Search for the cell housing the specified text and yield its [x, y] center coordinate. 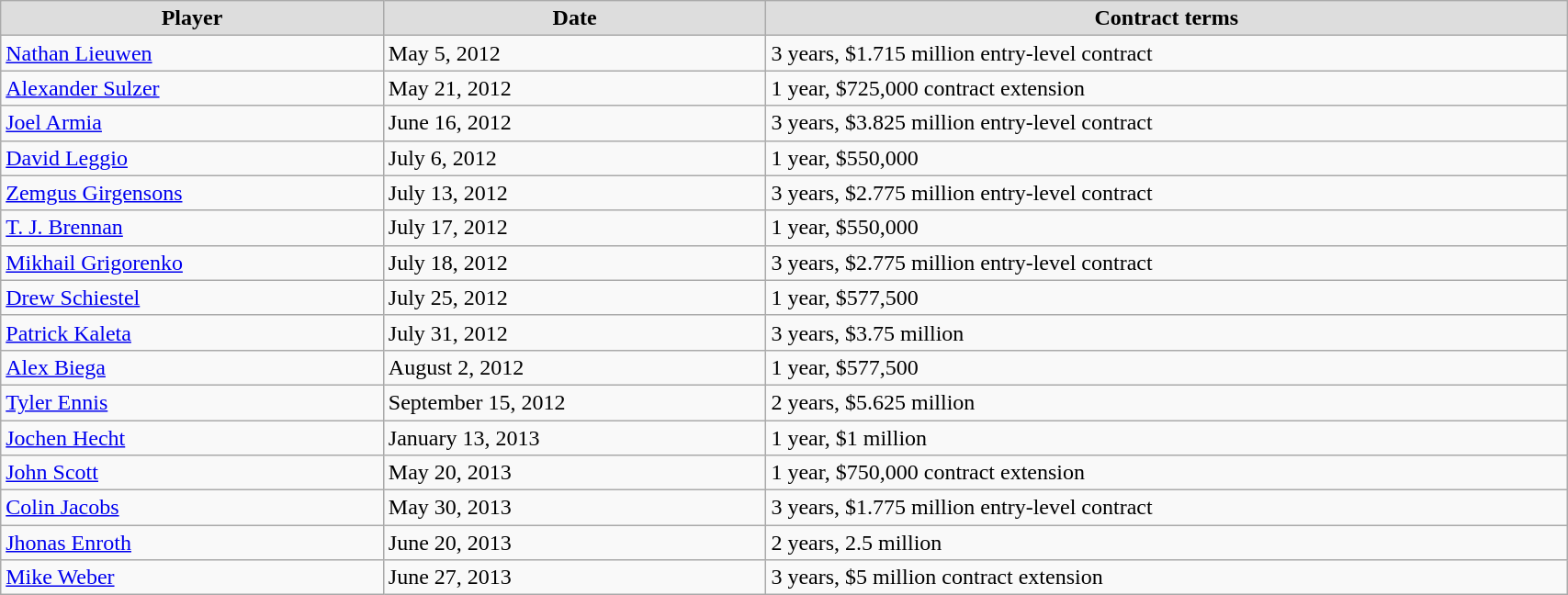
3 years, $5 million contract extension [1167, 578]
June 16, 2012 [575, 123]
May 20, 2013 [575, 473]
Colin Jacobs [193, 508]
July 13, 2012 [575, 193]
Drew Schiestel [193, 297]
Jhonas Enroth [193, 543]
July 17, 2012 [575, 228]
Player [193, 18]
May 5, 2012 [575, 53]
Jochen Hecht [193, 438]
Contract terms [1167, 18]
3 years, $1.775 million entry-level contract [1167, 508]
Zemgus Girgensons [193, 193]
Date [575, 18]
July 6, 2012 [575, 158]
1 year, $1 million [1167, 438]
Alex Biega [193, 367]
January 13, 2013 [575, 438]
July 31, 2012 [575, 332]
T. J. Brennan [193, 228]
June 20, 2013 [575, 543]
Nathan Lieuwen [193, 53]
1 year, $750,000 contract extension [1167, 473]
August 2, 2012 [575, 367]
July 25, 2012 [575, 297]
Patrick Kaleta [193, 332]
2 years, $5.625 million [1167, 402]
July 18, 2012 [575, 263]
3 years, $3.825 million entry-level contract [1167, 123]
3 years, $3.75 million [1167, 332]
Mike Weber [193, 578]
3 years, $1.715 million entry-level contract [1167, 53]
1 year, $725,000 contract extension [1167, 88]
May 21, 2012 [575, 88]
Mikhail Grigorenko [193, 263]
Joel Armia [193, 123]
Alexander Sulzer [193, 88]
May 30, 2013 [575, 508]
June 27, 2013 [575, 578]
2 years, 2.5 million [1167, 543]
September 15, 2012 [575, 402]
David Leggio [193, 158]
Tyler Ennis [193, 402]
John Scott [193, 473]
